Return [x, y] of the center of cell containing provided text 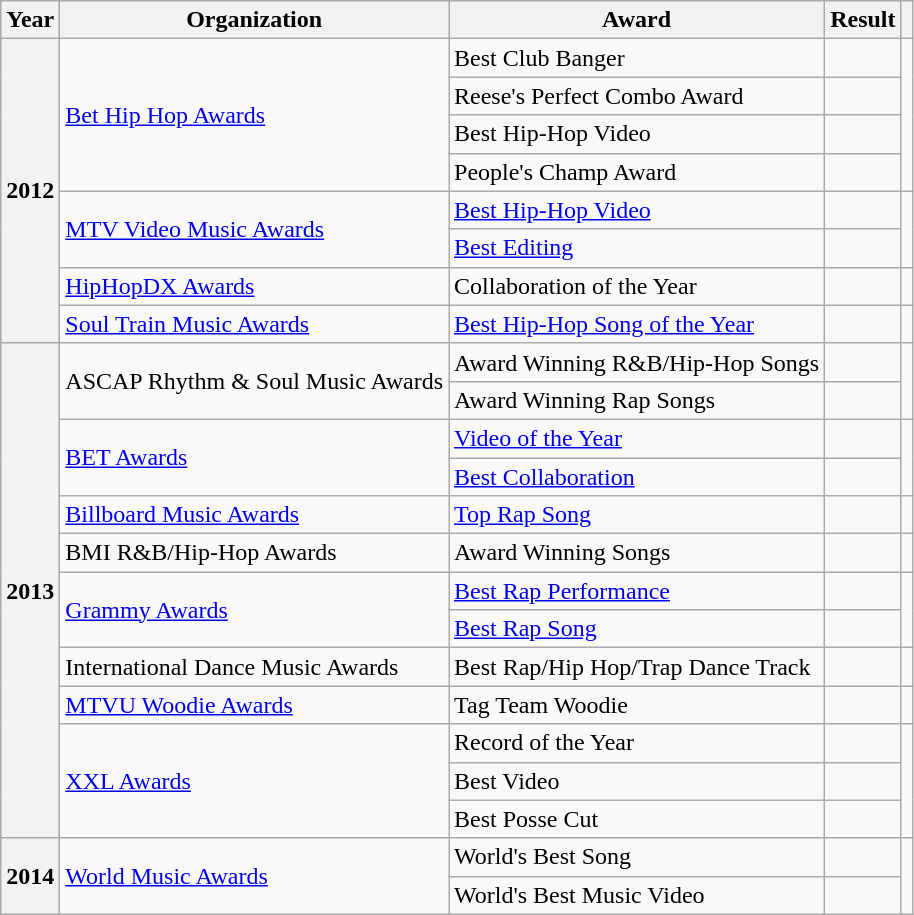
Best Rap Song [636, 629]
Year [30, 20]
World Music Awards [254, 876]
World's Best Music Video [636, 895]
Grammy Awards [254, 610]
International Dance Music Awards [254, 667]
Best Club Banger [636, 58]
Best Hip-Hop Song of the Year [636, 324]
Award Winning Rap Songs [636, 400]
2014 [30, 876]
Organization [254, 20]
Best Rap/Hip Hop/Trap Dance Track [636, 667]
BMI R&B/Hip-Hop Awards [254, 553]
Tag Team Woodie [636, 705]
2012 [30, 191]
Award Winning R&B/Hip-Hop Songs [636, 362]
Video of the Year [636, 438]
Award [636, 20]
ASCAP Rhythm & Soul Music Awards [254, 381]
Billboard Music Awards [254, 515]
MTVU Woodie Awards [254, 705]
Collaboration of the Year [636, 286]
Top Rap Song [636, 515]
Result [863, 20]
BET Awards [254, 457]
Best Rap Performance [636, 591]
People's Champ Award [636, 172]
World's Best Song [636, 857]
2013 [30, 590]
Best Video [636, 781]
Soul Train Music Awards [254, 324]
XXL Awards [254, 781]
Best Posse Cut [636, 819]
Best Collaboration [636, 477]
Award Winning Songs [636, 553]
Reese's Perfect Combo Award [636, 96]
HipHopDX Awards [254, 286]
MTV Video Music Awards [254, 229]
Best Editing [636, 248]
Record of the Year [636, 743]
Bet Hip Hop Awards [254, 115]
